Provide the (x, y) coordinate of the cell's center where the given text is located.  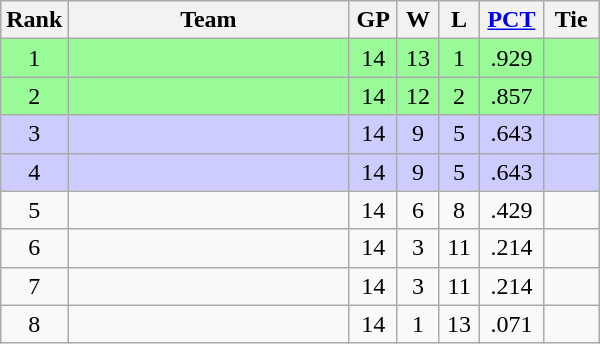
Rank (34, 20)
W (418, 20)
12 (418, 96)
GP (374, 20)
.429 (512, 210)
.929 (512, 58)
Team (208, 20)
L (460, 20)
4 (34, 172)
.857 (512, 96)
.071 (512, 324)
7 (34, 286)
Tie (571, 20)
PCT (512, 20)
